For the text-containing cell, return its midpoint in [X, Y] coordinate format. 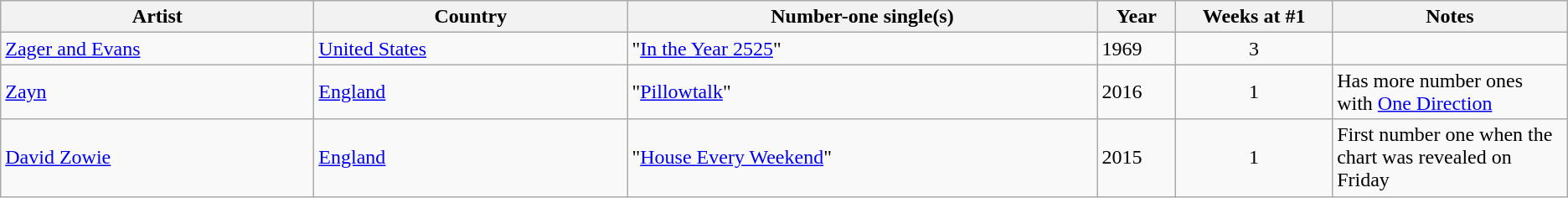
United States [471, 49]
Country [471, 17]
Zayn [157, 92]
Weeks at #1 [1255, 17]
"In the Year 2525" [863, 49]
Has more number ones with One Direction [1451, 92]
"House Every Weekend" [863, 158]
2016 [1137, 92]
Year [1137, 17]
David Zowie [157, 158]
1969 [1137, 49]
First number one when the chart was revealed on Friday [1451, 158]
Notes [1451, 17]
Number-one single(s) [863, 17]
"Pillowtalk" [863, 92]
Artist [157, 17]
2015 [1137, 158]
3 [1255, 49]
Zager and Evans [157, 49]
